Locate the cell with the specified text and output its [x, y] center coordinate. 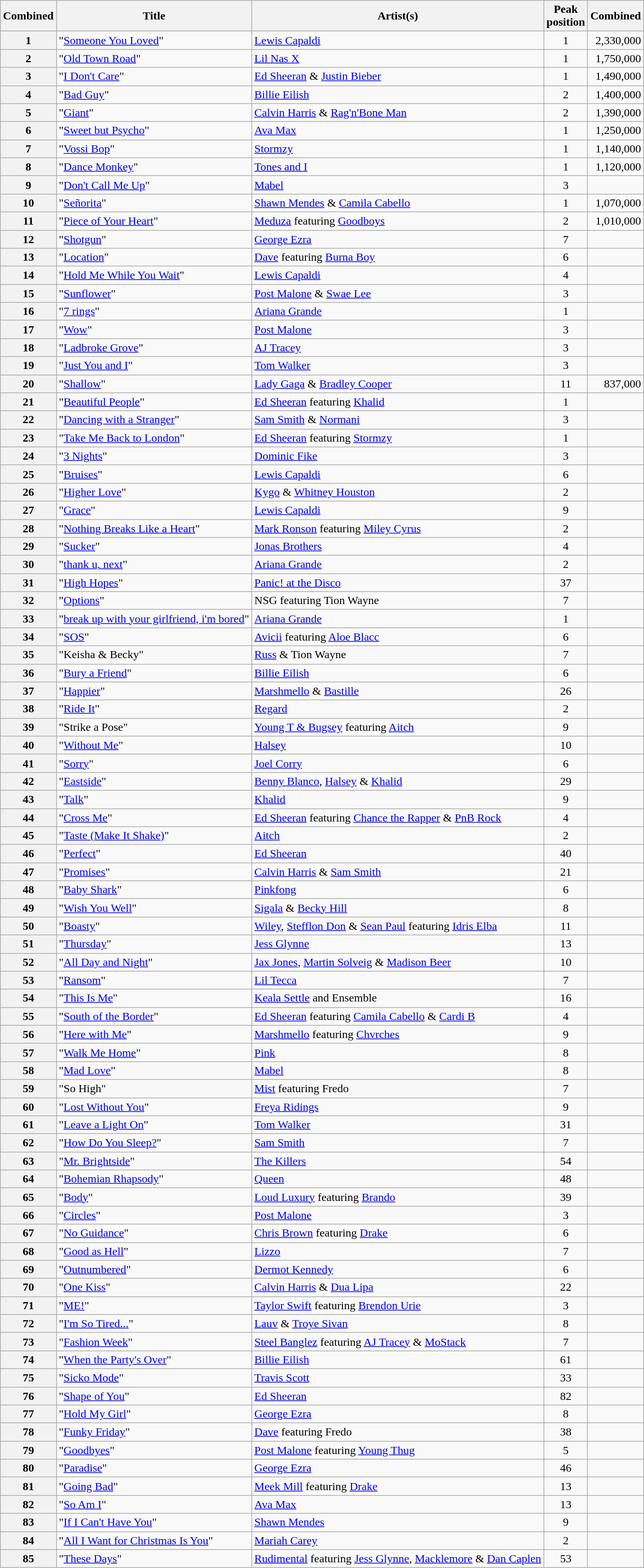
58 [28, 1070]
"Someone You Loved" [154, 40]
70 [28, 1287]
Lil Tecca [398, 980]
Loud Luxury featuring Brando [398, 1197]
Dave featuring Fredo [398, 1432]
1,750,000 [616, 58]
Shawn Mendes & Camila Cabello [398, 203]
NSG featuring Tion Wayne [398, 601]
Chris Brown featuring Drake [398, 1233]
"Leave a Light On" [154, 1125]
Regard [398, 709]
"Fashion Week" [154, 1341]
Ed Sheeran featuring Camila Cabello & Cardi B [398, 1016]
1,400,000 [616, 94]
"ME!" [154, 1305]
"So High" [154, 1088]
"Location" [154, 257]
"Mr. Brightside" [154, 1161]
"If I Can't Have You" [154, 1522]
Pink [398, 1052]
25 [28, 474]
65 [28, 1197]
72 [28, 1323]
50 [28, 926]
Peakposition [566, 16]
Sigala & Becky Hill [398, 908]
"Going Bad" [154, 1486]
62 [28, 1143]
"7 rings" [154, 312]
"thank u, next" [154, 565]
"Eastside" [154, 781]
1,390,000 [616, 113]
Calvin Harris & Dua Lipa [398, 1287]
"Talk" [154, 799]
51 [28, 944]
2,330,000 [616, 40]
24 [28, 456]
17 [28, 330]
41 [28, 763]
"So Am I" [154, 1504]
"Ladbroke Grove" [154, 348]
Shawn Mendes [398, 1522]
Taylor Swift featuring Brendon Urie [398, 1305]
45 [28, 836]
"Hold My Girl" [154, 1414]
Wiley, Stefflon Don & Sean Paul featuring Idris Elba [398, 926]
"Circles" [154, 1215]
Travis Scott [398, 1378]
Calvin Harris & Rag'n'Bone Man [398, 113]
55 [28, 1016]
66 [28, 1215]
Title [154, 16]
"Taste (Make It Shake)" [154, 836]
43 [28, 799]
"Strike a Pose" [154, 727]
"Old Town Road" [154, 58]
18 [28, 348]
14 [28, 275]
47 [28, 872]
Sam Smith & Normani [398, 420]
Lizzo [398, 1251]
Calvin Harris & Sam Smith [398, 872]
63 [28, 1161]
Ed Sheeran featuring Khalid [398, 402]
1,120,000 [616, 167]
Dave featuring Burna Boy [398, 257]
Panic! at the Disco [398, 583]
Halsey [398, 745]
"Bury a Friend" [154, 673]
15 [28, 293]
Queen [398, 1179]
77 [28, 1414]
"I Don't Care" [154, 76]
60 [28, 1107]
AJ Tracey [398, 348]
Pinkfong [398, 890]
Sam Smith [398, 1143]
80 [28, 1468]
"Just You and I" [154, 366]
"Promises" [154, 872]
"Shotgun" [154, 239]
Lil Nas X [398, 58]
Khalid [398, 799]
"One Kiss" [154, 1287]
"Shape of You" [154, 1396]
59 [28, 1088]
"Bad Guy" [154, 94]
"South of the Border" [154, 1016]
"Beautiful People" [154, 402]
30 [28, 565]
"Happier" [154, 691]
42 [28, 781]
Young T & Bugsey featuring Aitch [398, 727]
"Funky Friday" [154, 1432]
52 [28, 962]
"Here with Me" [154, 1034]
78 [28, 1432]
"I'm So Tired..." [154, 1323]
28 [28, 529]
"Paradise" [154, 1468]
"SOS" [154, 637]
Freya Ridings [398, 1107]
"Sorry" [154, 763]
56 [28, 1034]
"Sweet but Psycho" [154, 131]
20 [28, 384]
"How Do You Sleep?" [154, 1143]
"Grace" [154, 510]
"Wow" [154, 330]
Joel Corry [398, 763]
Mist featuring Fredo [398, 1088]
44 [28, 817]
"Nothing Breaks Like a Heart" [154, 529]
"Without Me" [154, 745]
"This Is Me" [154, 998]
Marshmello featuring Chvrches [398, 1034]
12 [28, 239]
"Baby Shark" [154, 890]
"Boasty" [154, 926]
"Hold Me While You Wait" [154, 275]
"Sucker" [154, 547]
75 [28, 1378]
Jax Jones, Martin Solveig & Madison Beer [398, 962]
Dominic Fike [398, 456]
"Wish You Well" [154, 908]
Mark Ronson featuring Miley Cyrus [398, 529]
67 [28, 1233]
"Señorita" [154, 203]
49 [28, 908]
"Don't Call Me Up" [154, 185]
Kygo & Whitney Houston [398, 492]
"Good as Hell" [154, 1251]
"Take Me Back to London" [154, 438]
19 [28, 366]
Post Malone featuring Young Thug [398, 1450]
1,490,000 [616, 76]
"High Hopes" [154, 583]
837,000 [616, 384]
"Piece of Your Heart" [154, 221]
"When the Party's Over" [154, 1360]
64 [28, 1179]
Lauv & Troye Sivan [398, 1323]
79 [28, 1450]
35 [28, 655]
69 [28, 1269]
"All Day and Night" [154, 962]
Steel Banglez featuring AJ Tracey & MoStack [398, 1341]
"Higher Love" [154, 492]
"Outnumbered" [154, 1269]
Marshmello & Bastille [398, 691]
"Dancing with a Stranger" [154, 420]
Artist(s) [398, 16]
27 [28, 510]
Russ & Tion Wayne [398, 655]
73 [28, 1341]
Stormzy [398, 149]
Rudimental featuring Jess Glynne, Macklemore & Dan Caplen [398, 1559]
Ed Sheeran & Justin Bieber [398, 76]
"Thursday" [154, 944]
1,070,000 [616, 203]
83 [28, 1522]
84 [28, 1540]
"Bohemian Rhapsody" [154, 1179]
34 [28, 637]
Ed Sheeran featuring Stormzy [398, 438]
"All I Want for Christmas Is You" [154, 1540]
Meduza featuring Goodboys [398, 221]
"3 Nights" [154, 456]
"Mad Love" [154, 1070]
Jonas Brothers [398, 547]
"Body" [154, 1197]
Tones and I [398, 167]
Benny Blanco, Halsey & Khalid [398, 781]
"These Days" [154, 1559]
"Giant" [154, 113]
"Perfect" [154, 854]
"Sunflower" [154, 293]
The Killers [398, 1161]
57 [28, 1052]
1,250,000 [616, 131]
Avicii featuring Aloe Blacc [398, 637]
1,140,000 [616, 149]
81 [28, 1486]
74 [28, 1360]
36 [28, 673]
"Sicko Mode" [154, 1378]
"Keisha & Becky" [154, 655]
"Goodbyes" [154, 1450]
"Ride It" [154, 709]
Meek Mill featuring Drake [398, 1486]
68 [28, 1251]
1,010,000 [616, 221]
71 [28, 1305]
Mariah Carey [398, 1540]
Ed Sheeran featuring Chance the Rapper & PnB Rock [398, 817]
"Cross Me" [154, 817]
"Lost Without You" [154, 1107]
"Bruises" [154, 474]
23 [28, 438]
"Options" [154, 601]
"No Guidance" [154, 1233]
"Vossi Bop" [154, 149]
Jess Glynne [398, 944]
Dermot Kennedy [398, 1269]
"break up with your girlfriend, i'm bored" [154, 619]
Post Malone & Swae Lee [398, 293]
"Ransom" [154, 980]
"Shallow" [154, 384]
32 [28, 601]
Lady Gaga & Bradley Cooper [398, 384]
"Walk Me Home" [154, 1052]
76 [28, 1396]
Aitch [398, 836]
Keala Settle and Ensemble [398, 998]
85 [28, 1559]
"Dance Monkey" [154, 167]
